Extract the [X, Y] coordinate from the center of the cell holding the provided text.  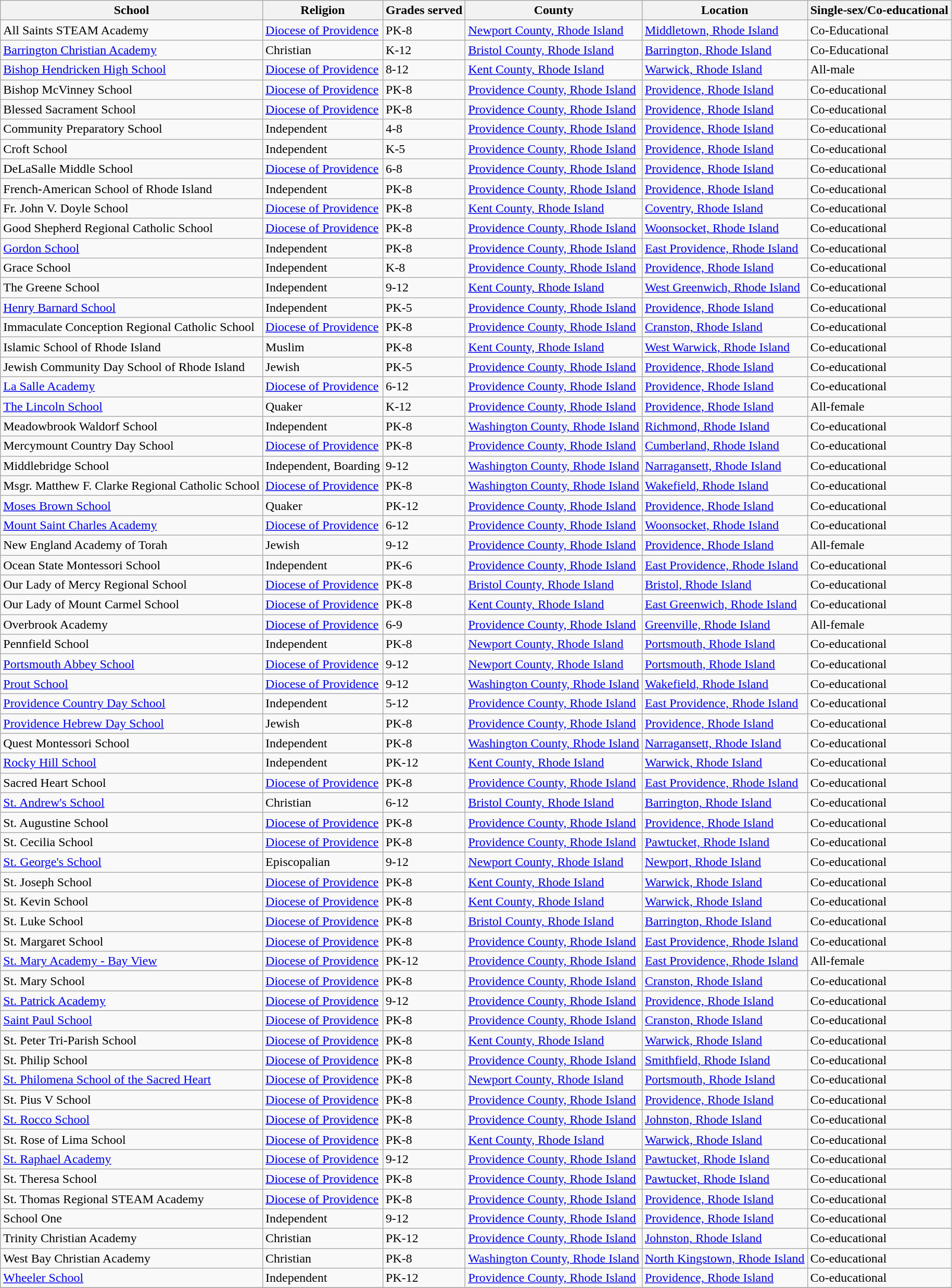
Henry Barnard School [132, 308]
St. Cecilia School [132, 842]
La Salle Academy [132, 387]
Religion [323, 10]
St. Rocco School [132, 1119]
Barrington Christian Academy [132, 50]
St. Luke School [132, 922]
Our Lady of Mount Carmel School [132, 605]
West Warwick, Rhode Island [725, 347]
St. Philomena School of the Sacred Heart [132, 1080]
Pennfield School [132, 644]
Gordon School [132, 248]
St. Raphael Academy [132, 1159]
Fr. John V. Doyle School [132, 208]
French-American School of Rhode Island [132, 188]
All-male [879, 70]
St. Joseph School [132, 882]
Immaculate Conception Regional Catholic School [132, 327]
Smithfield, Rhode Island [725, 1060]
Sacred Heart School [132, 783]
St. Kevin School [132, 902]
6-8 [424, 169]
Jewish Community Day School of Rhode Island [132, 367]
Middletown, Rhode Island [725, 30]
Moses Brown School [132, 505]
West Bay Christian Academy [132, 1258]
Msgr. Matthew F. Clarke Regional Catholic School [132, 486]
West Greenwich, Rhode Island [725, 288]
St. Andrew's School [132, 802]
Bishop Hendricken High School [132, 70]
Islamic School of Rhode Island [132, 347]
Trinity Christian Academy [132, 1239]
East Greenwich, Rhode Island [725, 605]
School [132, 10]
St. Mary Academy - Bay View [132, 961]
New England Academy of Torah [132, 545]
5-12 [424, 704]
Wheeler School [132, 1278]
St. Augustine School [132, 822]
Ocean State Montessori School [132, 565]
Community Preparatory School [132, 129]
School One [132, 1219]
Saint Paul School [132, 1021]
Providence Country Day School [132, 704]
St. Theresa School [132, 1179]
Meadowbrook Waldorf School [132, 426]
Mercymount Country Day School [132, 446]
6-9 [424, 624]
St. Peter Tri-Parish School [132, 1040]
Croft School [132, 149]
St. Margaret School [132, 941]
Portsmouth Abbey School [132, 664]
4-8 [424, 129]
Bristol, Rhode Island [725, 585]
8-12 [424, 70]
Cumberland, Rhode Island [725, 446]
St. Rose of Lima School [132, 1139]
Providence Hebrew Day School [132, 723]
Location [725, 10]
St. Mary School [132, 981]
Blessed Sacrament School [132, 109]
The Lincoln School [132, 406]
Single-sex/Co-educational [879, 10]
Mount Saint Charles Academy [132, 525]
North Kingstown, Rhode Island [725, 1258]
Greenville, Rhode Island [725, 624]
Middlebridge School [132, 466]
Richmond, Rhode Island [725, 426]
K-5 [424, 149]
Our Lady of Mercy Regional School [132, 585]
Grades served [424, 10]
Muslim [323, 347]
Coventry, Rhode Island [725, 208]
Newport, Rhode Island [725, 862]
County [554, 10]
The Greene School [132, 288]
Prout School [132, 684]
Good Shepherd Regional Catholic School [132, 228]
PK-6 [424, 565]
Rocky Hill School [132, 763]
Independent, Boarding [323, 466]
Quest Montessori School [132, 743]
Bishop McVinney School [132, 90]
All Saints STEAM Academy [132, 30]
St. Patrick Academy [132, 1001]
St. George's School [132, 862]
K-8 [424, 268]
St. Philip School [132, 1060]
Episcopalian [323, 862]
DeLaSalle Middle School [132, 169]
St. Pius V School [132, 1100]
Grace School [132, 268]
St. Thomas Regional STEAM Academy [132, 1198]
Overbrook Academy [132, 624]
